Pinpoint the cell where the given text exists, returning its (x, y) midpoint coordinate. 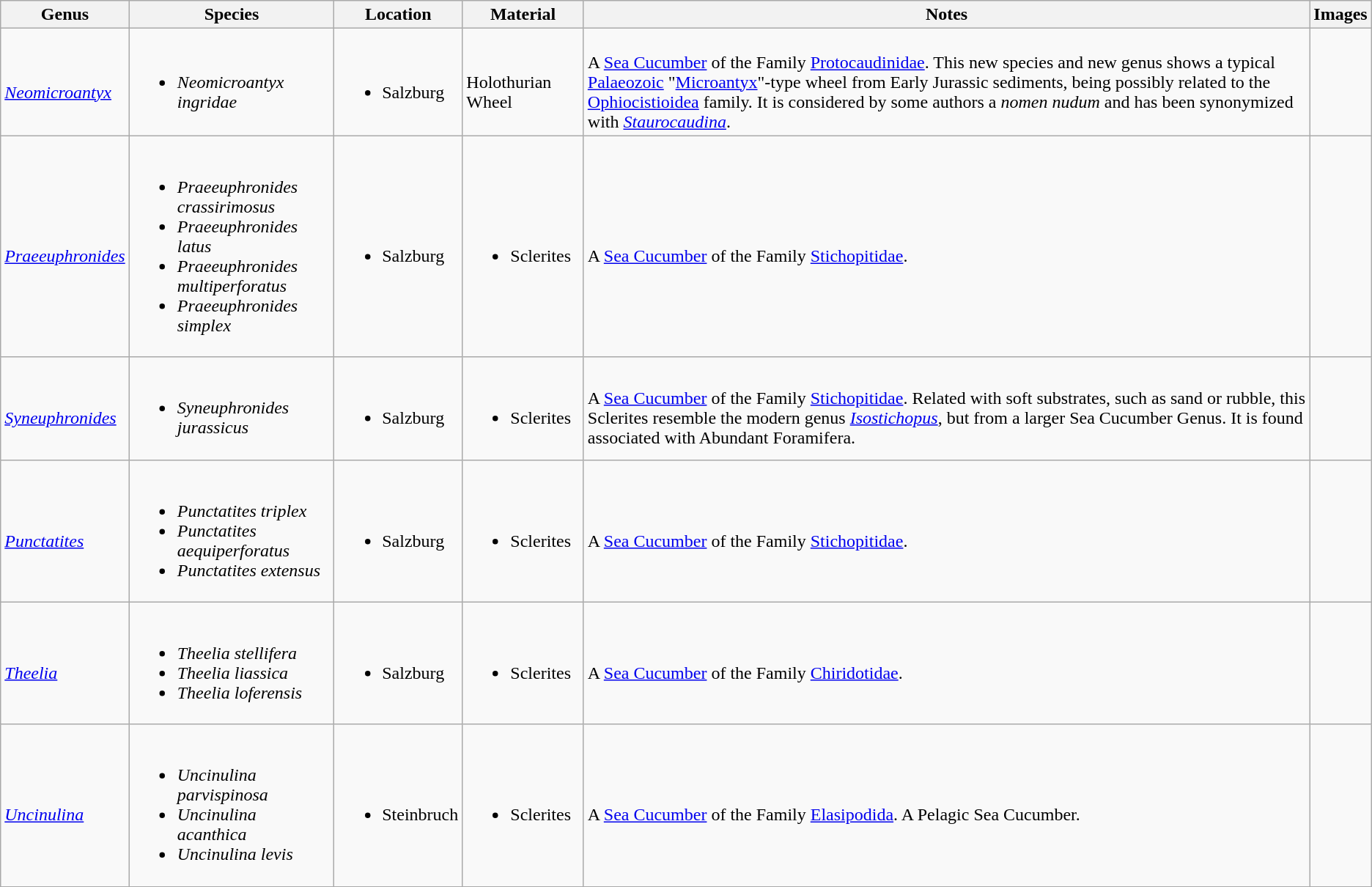
Location (399, 15)
Praeeuphronides crassirimosusPraeeuphronides latusPraeeuphronides multiperforatusPraeeuphronides simplex (232, 246)
Uncinulina parvispinosaUncinulina acanthicaUncinulina levis (232, 805)
Notes (947, 15)
Punctatites (64, 531)
Praeeuphronides (64, 246)
Syneuphronides jurassicus (232, 408)
Neomicroantyx ingridae (232, 82)
Theelia (64, 663)
Holothurian Wheel (523, 82)
Species (232, 15)
Images (1340, 15)
Genus (64, 15)
A Sea Cucumber of the Family Elasipodida. A Pelagic Sea Cucumber. (947, 805)
Steinbruch (399, 805)
Punctatites triplexPunctatites aequiperforatusPunctatites extensus (232, 531)
Theelia stelliferaTheelia liassicaTheelia loferensis (232, 663)
Material (523, 15)
Uncinulina (64, 805)
A Sea Cucumber of the Family Chiridotidae. (947, 663)
Syneuphronides (64, 408)
Neomicroantyx (64, 82)
